Detect which cell encompasses the target text, then output its (X, Y) center coordinate. 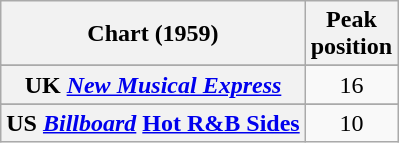
16 (351, 85)
US Billboard Hot R&B Sides (153, 123)
UK New Musical Express (153, 85)
10 (351, 123)
Chart (1959) (153, 34)
Peakposition (351, 34)
